Identify which cell holds the provided text, then report its (x, y) central coordinate. 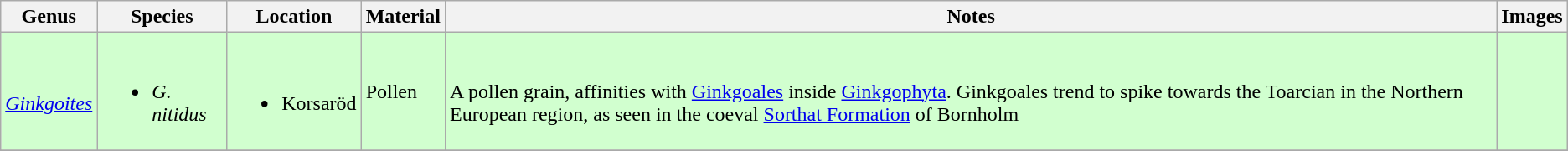
Species (162, 17)
Material (403, 17)
Location (294, 17)
Genus (49, 17)
Ginkgoites (49, 91)
Images (1532, 17)
Pollen (403, 91)
Notes (970, 17)
Korsaröd (294, 91)
G. nitidus (162, 91)
